Return [X, Y] of the center of cell containing provided text 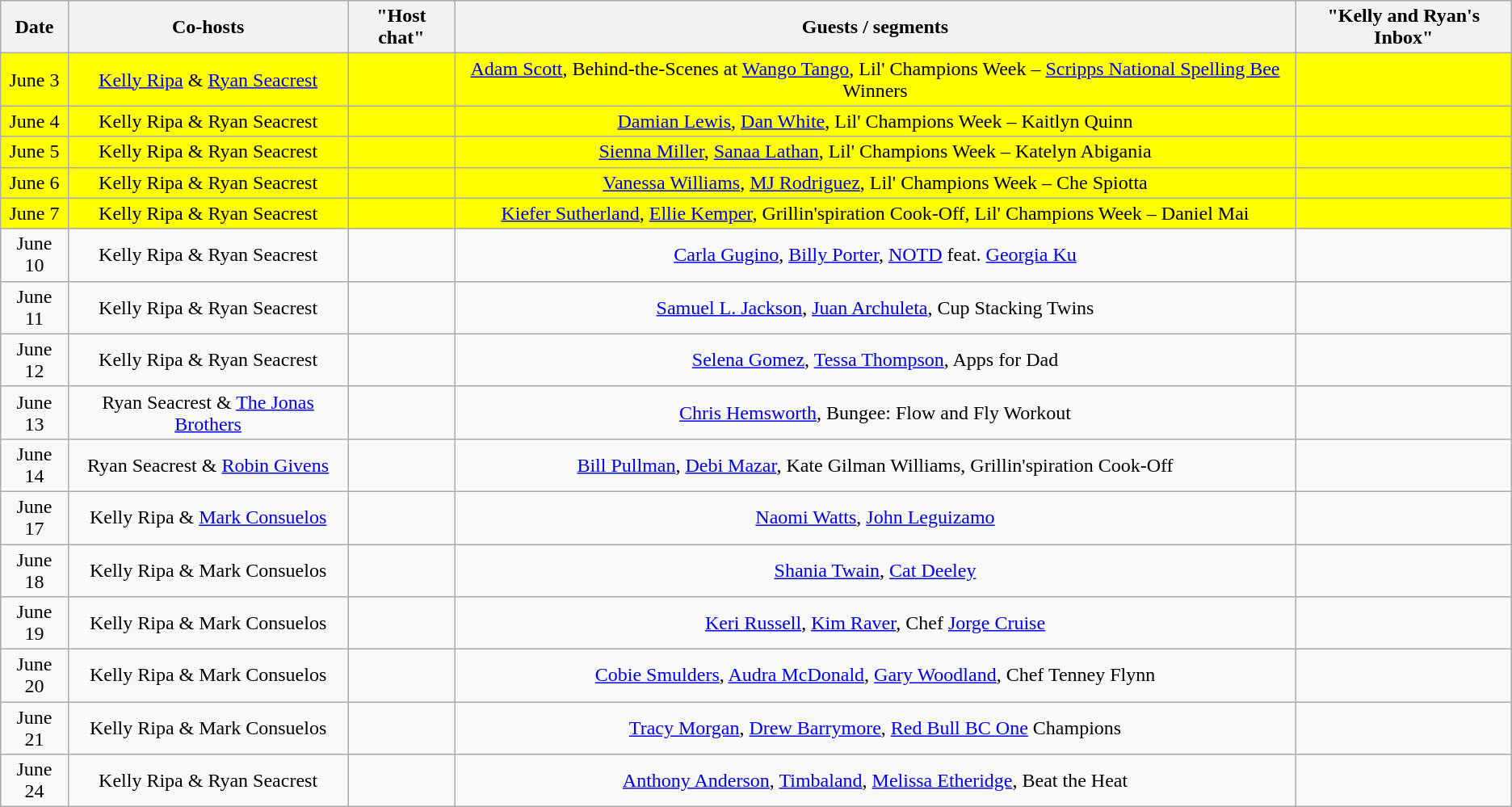
June 21 [34, 729]
June 5 [34, 152]
June 3 [34, 79]
Ryan Seacrest & Robin Givens [208, 465]
June 20 [34, 675]
Chris Hemsworth, Bungee: Flow and Fly Workout [876, 412]
June 19 [34, 624]
Guests / segments [876, 27]
"Kelly and Ryan's Inbox" [1404, 27]
Anthony Anderson, Timbaland, Melissa Etheridge, Beat the Heat [876, 780]
Adam Scott, Behind-the-Scenes at Wango Tango, Lil' Champions Week – Scripps National Spelling Bee Winners [876, 79]
June 18 [34, 570]
June 6 [34, 183]
Vanessa Williams, MJ Rodriguez, Lil' Champions Week – Che Spiotta [876, 183]
Shania Twain, Cat Deeley [876, 570]
Selena Gomez, Tessa Thompson, Apps for Dad [876, 360]
Samuel L. Jackson, Juan Archuleta, Cup Stacking Twins [876, 307]
Ryan Seacrest & The Jonas Brothers [208, 412]
June 11 [34, 307]
"Host chat" [401, 27]
Sienna Miller, Sanaa Lathan, Lil' Champions Week – Katelyn Abigania [876, 152]
June 7 [34, 213]
Bill Pullman, Debi Mazar, Kate Gilman Williams, Grillin'spiration Cook-Off [876, 465]
Damian Lewis, Dan White, Lil' Champions Week – Kaitlyn Quinn [876, 121]
Tracy Morgan, Drew Barrymore, Red Bull BC One Champions [876, 729]
June 13 [34, 412]
Keri Russell, Kim Raver, Chef Jorge Cruise [876, 624]
June 14 [34, 465]
June 12 [34, 360]
Co-hosts [208, 27]
Carla Gugino, Billy Porter, NOTD feat. Georgia Ku [876, 255]
June 24 [34, 780]
Date [34, 27]
Naomi Watts, John Leguizamo [876, 517]
June 17 [34, 517]
Cobie Smulders, Audra McDonald, Gary Woodland, Chef Tenney Flynn [876, 675]
Kiefer Sutherland, Ellie Kemper, Grillin'spiration Cook-Off, Lil' Champions Week – Daniel Mai [876, 213]
June 4 [34, 121]
June 10 [34, 255]
